Extract the (x, y) coordinate from the center of the cell holding the provided text.  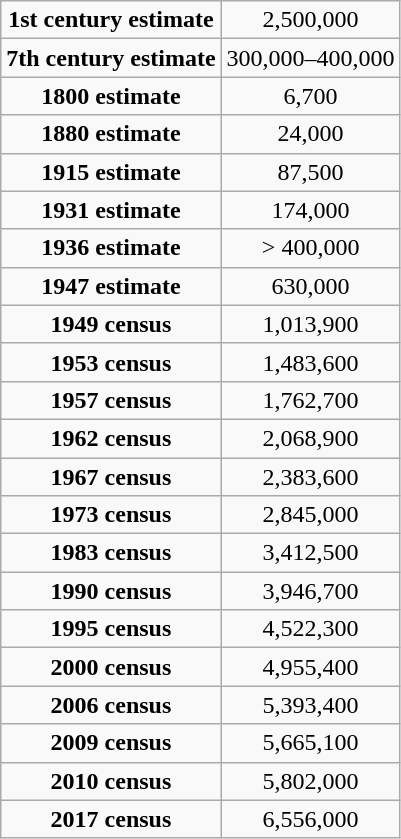
6,700 (310, 96)
630,000 (310, 286)
4,522,300 (310, 629)
1949 census (111, 324)
1,483,600 (310, 362)
1800 estimate (111, 96)
1936 estimate (111, 248)
5,802,000 (310, 781)
1,762,700 (310, 400)
1915 estimate (111, 172)
1973 census (111, 515)
2,383,600 (310, 477)
1st century estimate (111, 20)
1953 census (111, 362)
2010 census (111, 781)
1990 census (111, 591)
3,412,500 (310, 553)
7th century estimate (111, 58)
> 400,000 (310, 248)
1983 census (111, 553)
2,845,000 (310, 515)
1931 estimate (111, 210)
1995 census (111, 629)
1957 census (111, 400)
5,393,400 (310, 705)
2,500,000 (310, 20)
300,000–400,000 (310, 58)
2006 census (111, 705)
2000 census (111, 667)
1967 census (111, 477)
3,946,700 (310, 591)
2017 census (111, 819)
1947 estimate (111, 286)
87,500 (310, 172)
5,665,100 (310, 743)
2,068,900 (310, 438)
1880 estimate (111, 134)
1962 census (111, 438)
4,955,400 (310, 667)
2009 census (111, 743)
1,013,900 (310, 324)
174,000 (310, 210)
24,000 (310, 134)
6,556,000 (310, 819)
